From the cell containing the given text, extract its center point as [x, y] coordinate. 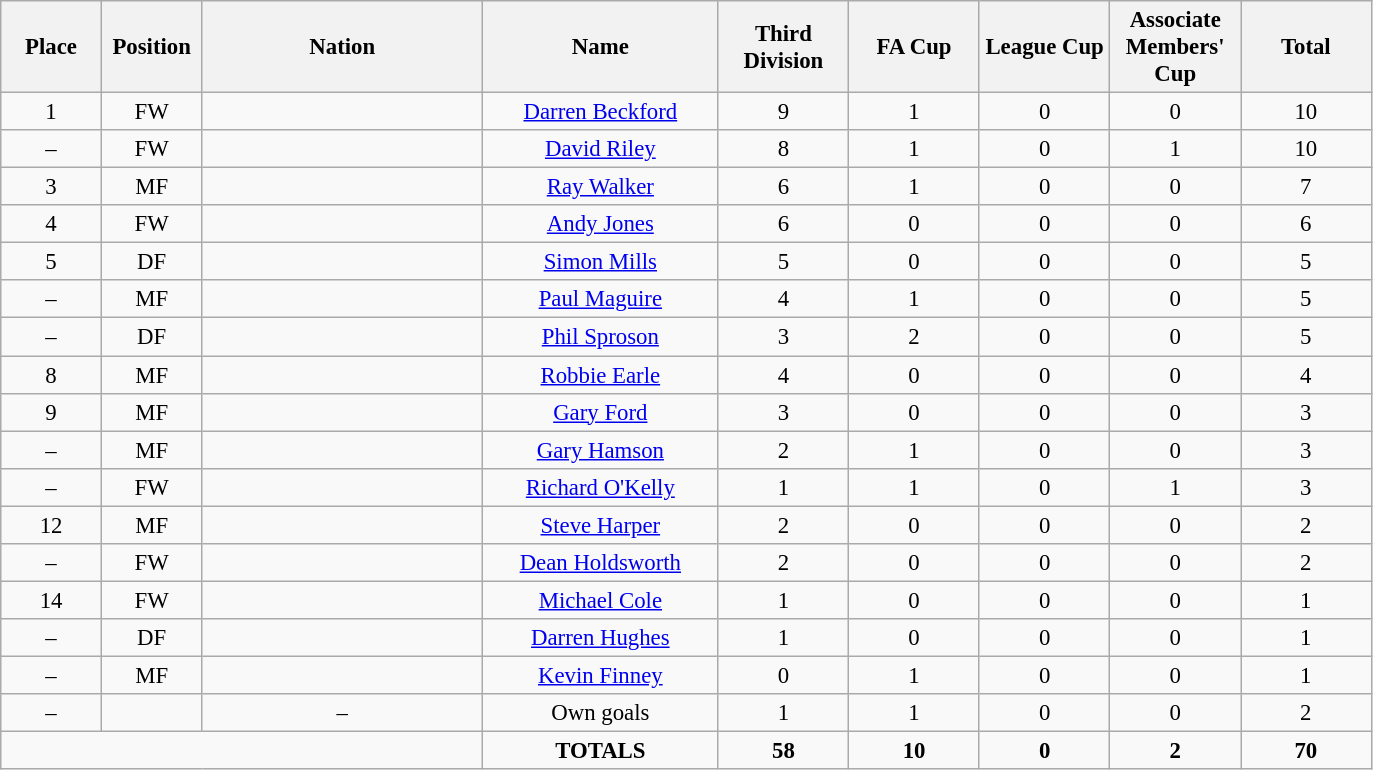
Nation [342, 47]
Gary Ford [601, 412]
14 [52, 600]
Robbie Earle [601, 375]
Steve Harper [601, 525]
7 [1306, 187]
Richard O'Kelly [601, 487]
Michael Cole [601, 600]
Associate Members' Cup [1176, 47]
TOTALS [601, 751]
David Riley [601, 149]
Darren Hughes [601, 638]
12 [52, 525]
FA Cup [914, 47]
Paul Maguire [601, 299]
Andy Jones [601, 224]
Simon Mills [601, 262]
Kevin Finney [601, 675]
Third Division [784, 47]
Gary Hamson [601, 450]
Position [152, 47]
Total [1306, 47]
Name [601, 47]
Place [52, 47]
58 [784, 751]
Dean Holdsworth [601, 563]
Ray Walker [601, 187]
Own goals [601, 713]
Darren Beckford [601, 112]
League Cup [1044, 47]
70 [1306, 751]
Phil Sproson [601, 337]
